Detect which cell encompasses the target text, then output its [X, Y] center coordinate. 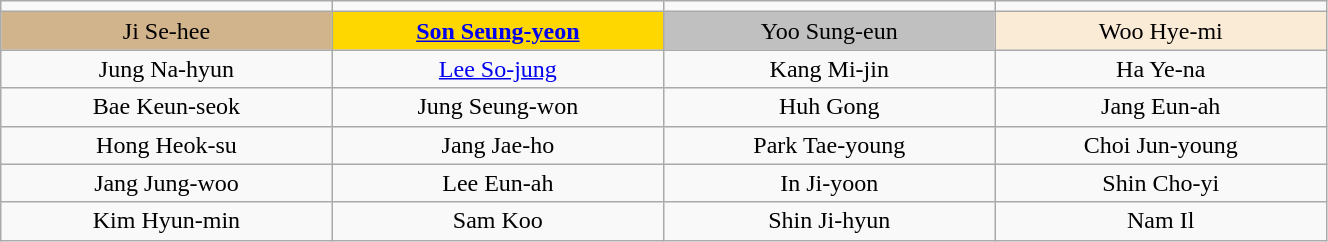
Nam Il [1160, 221]
Ha Ye-na [1160, 69]
Park Tae-young [830, 145]
Kang Mi-jin [830, 69]
Choi Jun-young [1160, 145]
Yoo Sung-eun [830, 31]
Lee So-jung [498, 69]
Jang Eun-ah [1160, 107]
Bae Keun-seok [166, 107]
In Ji-yoon [830, 183]
Huh Gong [830, 107]
Son Seung-yeon [498, 31]
Jang Jae-ho [498, 145]
Kim Hyun-min [166, 221]
Shin Cho-yi [1160, 183]
Woo Hye-mi [1160, 31]
Hong Heok-su [166, 145]
Jung Na-hyun [166, 69]
Jung Seung-won [498, 107]
Ji Se-hee [166, 31]
Shin Ji-hyun [830, 221]
Sam Koo [498, 221]
Lee Eun-ah [498, 183]
Jang Jung-woo [166, 183]
